Capture the cell that displays the provided text and extract its [x, y] central coordinate. 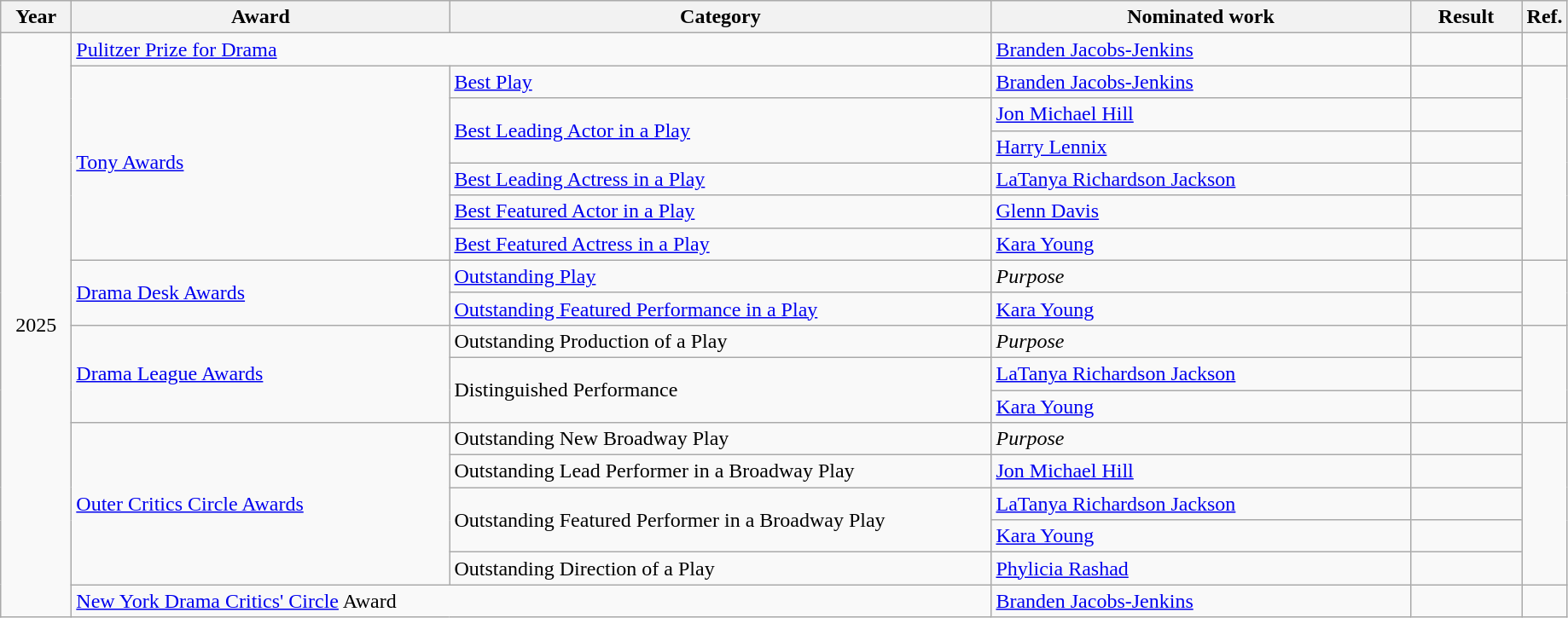
Harry Lennix [1201, 147]
Nominated work [1201, 17]
Drama League Awards [261, 373]
Phylicia Rashad [1201, 569]
Glenn Davis [1201, 211]
Outstanding New Broadway Play [720, 439]
Award [261, 17]
Result [1466, 17]
Best Featured Actor in a Play [720, 211]
Outstanding Featured Performance in a Play [720, 309]
Best Featured Actress in a Play [720, 244]
Distinguished Performance [720, 390]
Best Leading Actor in a Play [720, 130]
Ref. [1544, 17]
Outstanding Production of a Play [720, 341]
Best Leading Actress in a Play [720, 179]
Outstanding Lead Performer in a Broadway Play [720, 471]
Drama Desk Awards [261, 292]
Year [36, 17]
Category [720, 17]
Outstanding Direction of a Play [720, 569]
Outstanding Featured Performer in a Broadway Play [720, 520]
Outstanding Play [720, 276]
Pulitzer Prize for Drama [531, 49]
2025 [36, 326]
Best Play [720, 82]
Outer Critics Circle Awards [261, 504]
New York Drama Critics' Circle Award [531, 601]
Tony Awards [261, 163]
